Provide the [x, y] coordinate of the cell's center where the given text is located.  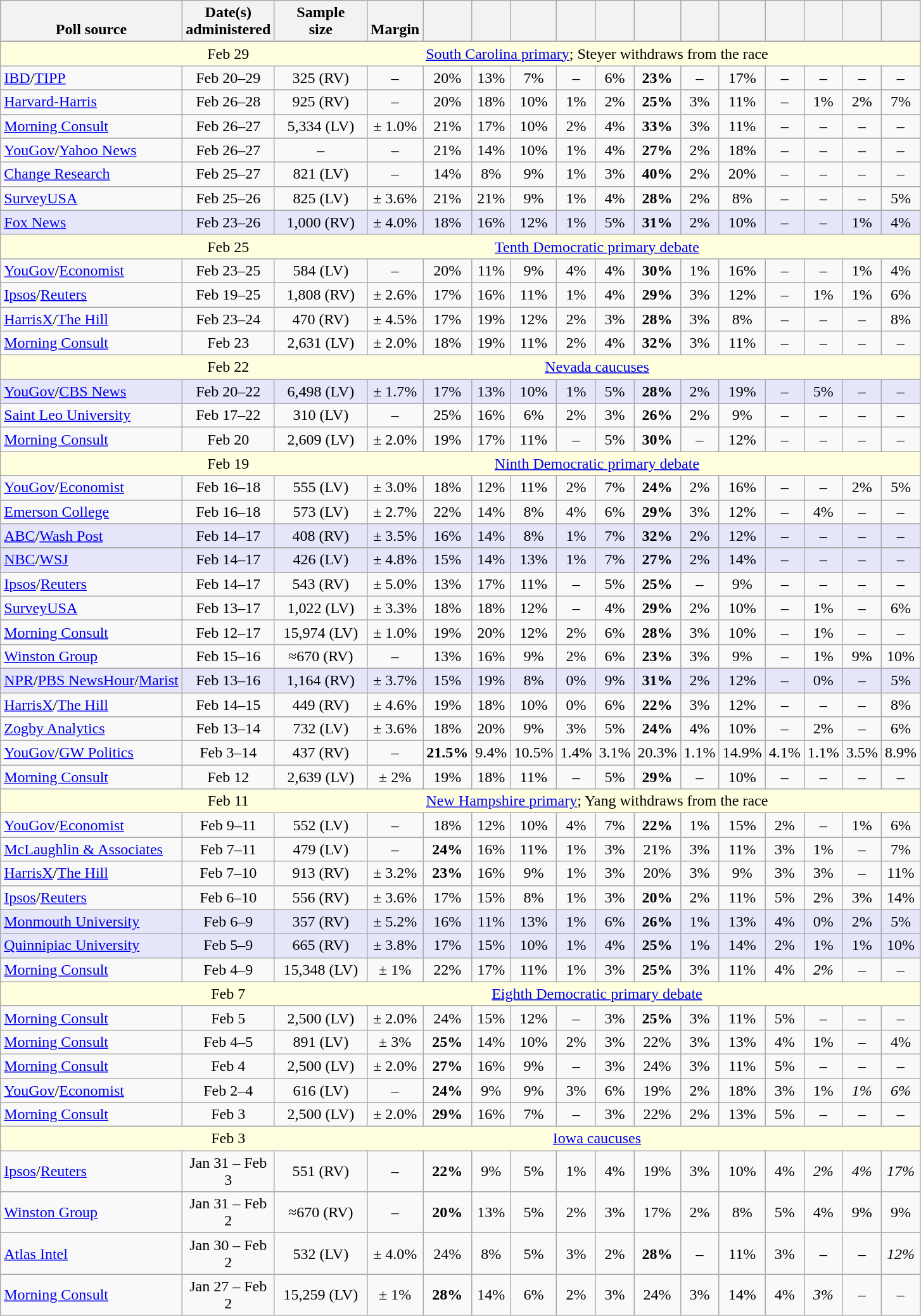
891 (LV) [321, 1042]
408 (RV) [321, 536]
1,164 (RV) [321, 680]
10.5% [533, 753]
Feb 11 [228, 801]
Feb 7 [228, 994]
Samplesize [321, 22]
Feb 12–17 [228, 632]
Emerson College [91, 512]
4.1% [784, 753]
Iowa caucuses [597, 1139]
665 (RV) [321, 946]
IBD/TIPP [91, 78]
Saint Leo University [91, 415]
357 (RV) [321, 921]
Feb 23–26 [228, 222]
Feb 7–11 [228, 849]
Feb 13–17 [228, 608]
Feb 20–22 [228, 391]
± 2.6% [395, 294]
33% [657, 126]
Feb 15–16 [228, 656]
± 3.7% [395, 680]
Poll source [91, 22]
South Carolina primary; Steyer withdraws from the race [597, 54]
Jan 27 – Feb 2 [228, 1294]
Feb 5–9 [228, 946]
9.4% [492, 753]
± 1.7% [395, 391]
YouGov/GW Politics [91, 753]
Feb 5 [228, 1018]
732 (LV) [321, 729]
14.9% [742, 753]
McLaughlin & Associates [91, 849]
21.5% [447, 753]
426 (LV) [321, 560]
Feb 4 [228, 1066]
± 4.6% [395, 705]
Feb 20 [228, 440]
556 (RV) [321, 897]
YouGov/CBS News [91, 391]
Eighth Democratic primary debate [597, 994]
Feb 14–15 [228, 705]
Feb 2–4 [228, 1090]
821 (LV) [321, 174]
NBC/WSJ [91, 560]
Monmouth University [91, 921]
3.5% [861, 753]
Ninth Democratic primary debate [597, 464]
Date(s)administered [228, 22]
Change Research [91, 174]
Feb 13–14 [228, 729]
Atlas Intel [91, 1254]
± 5.2% [395, 921]
± 2% [395, 777]
555 (LV) [321, 488]
Feb 23–25 [228, 270]
Feb 6–9 [228, 921]
20.3% [657, 753]
437 (RV) [321, 753]
325 (RV) [321, 78]
YouGov/Yahoo News [91, 150]
Jan 30 – Feb 2 [228, 1254]
825 (LV) [321, 198]
± 3.8% [395, 946]
584 (LV) [321, 270]
2,639 (LV) [321, 777]
Feb 20–29 [228, 78]
Feb 13–16 [228, 680]
Feb 23–24 [228, 319]
Feb 23 [228, 343]
15,348 (LV) [321, 970]
1.4% [576, 753]
551 (RV) [321, 1172]
Feb 4–5 [228, 1042]
Feb 9–11 [228, 825]
Feb 19–25 [228, 294]
Harvard-Harris [91, 102]
± 4.5% [395, 319]
ABC/Wash Post [91, 536]
573 (LV) [321, 512]
NPR/PBS NewsHour/Marist [91, 680]
2,631 (LV) [321, 343]
± 3.5% [395, 536]
Margin [395, 22]
Quinnipiac University [91, 946]
310 (LV) [321, 415]
Tenth Democratic primary debate [597, 246]
Jan 31 – Feb 2 [228, 1212]
925 (RV) [321, 102]
6,498 (LV) [321, 391]
± 5.0% [395, 584]
543 (RV) [321, 584]
5,334 (LV) [321, 126]
± 4.8% [395, 560]
1,000 (RV) [321, 222]
15,259 (LV) [321, 1294]
449 (RV) [321, 705]
Zogby Analytics [91, 729]
913 (RV) [321, 873]
470 (RV) [321, 319]
Feb 25 [228, 246]
± 3.2% [395, 873]
Feb 3–14 [228, 753]
Feb 17–22 [228, 415]
479 (LV) [321, 849]
Feb 25–26 [228, 198]
Feb 26–28 [228, 102]
Feb 19 [228, 464]
± 3% [395, 1042]
Fox News [91, 222]
552 (LV) [321, 825]
Feb 29 [228, 54]
Jan 31 – Feb 3 [228, 1172]
Feb 7–10 [228, 873]
New Hampshire primary; Yang withdraws from the race [597, 801]
1,022 (LV) [321, 608]
Feb 22 [228, 367]
2,609 (LV) [321, 440]
1,808 (RV) [321, 294]
40% [657, 174]
Nevada caucuses [597, 367]
± 3.3% [395, 608]
Feb 4–9 [228, 970]
± 3.0% [395, 488]
15,974 (LV) [321, 632]
532 (LV) [321, 1254]
8.9% [901, 753]
616 (LV) [321, 1090]
± 2.7% [395, 512]
Feb 6–10 [228, 897]
Feb 12 [228, 777]
3.1% [614, 753]
Feb 25–27 [228, 174]
